Search for the cell housing the specified text and yield its (x, y) center coordinate. 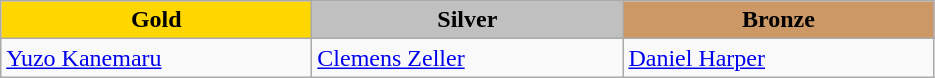
Gold (156, 20)
Bronze (778, 20)
Daniel Harper (778, 58)
Silver (468, 20)
Yuzo Kanemaru (156, 58)
Clemens Zeller (468, 58)
